Capture the cell that displays the provided text and extract its (X, Y) central coordinate. 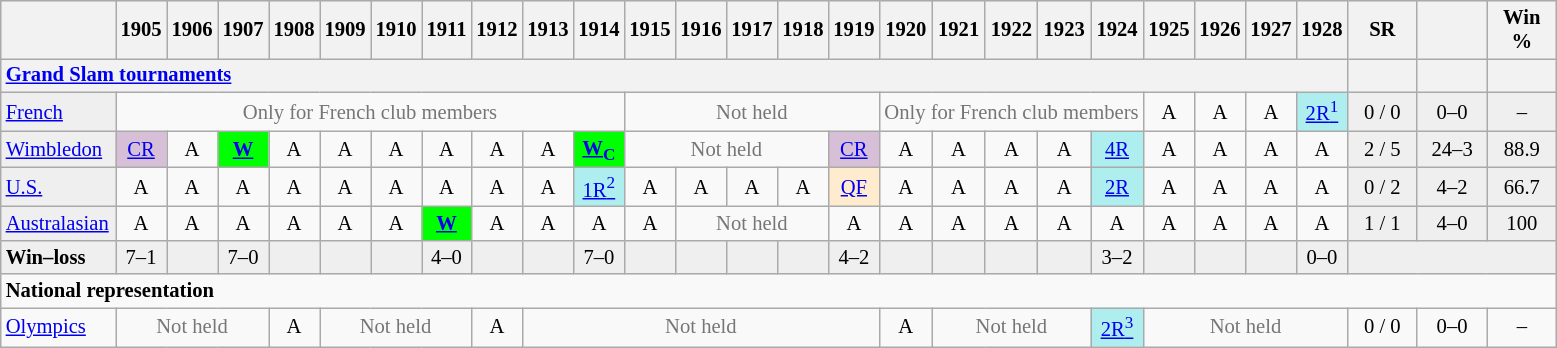
1916 (700, 29)
Win–loss (58, 257)
1922 (1012, 29)
1928 (1322, 29)
1906 (192, 29)
1914 (598, 29)
Olympics (58, 328)
88.9 (1522, 149)
1 / 1 (1382, 224)
3–2 (1118, 257)
Win % (1522, 29)
1926 (1220, 29)
1919 (854, 29)
1913 (548, 29)
1910 (396, 29)
4R (1118, 149)
1915 (650, 29)
1905 (142, 29)
French (58, 112)
2R1 (1322, 112)
2 / 5 (1382, 149)
66.7 (1522, 186)
1908 (294, 29)
1920 (906, 29)
1927 (1270, 29)
1925 (1168, 29)
Australasian (58, 224)
1911 (447, 29)
24–3 (1452, 149)
1923 (1064, 29)
1924 (1118, 29)
2R (1118, 186)
100 (1522, 224)
1917 (752, 29)
2R3 (1118, 328)
WC (598, 149)
Grand Slam tournaments (674, 75)
1918 (802, 29)
1909 (346, 29)
National representation (779, 291)
1921 (958, 29)
0 / 2 (1382, 186)
7–1 (142, 257)
SR (1382, 29)
Wimbledon (58, 149)
1912 (496, 29)
1R2 (598, 186)
U.S. (58, 186)
QF (854, 186)
1907 (244, 29)
